Detect which cell encompasses the target text, then output its (X, Y) center coordinate. 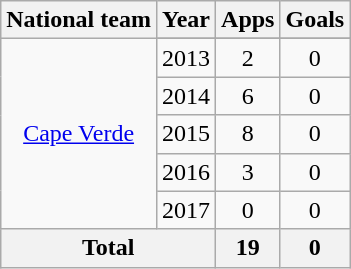
2017 (186, 210)
National team (79, 20)
2013 (186, 58)
2 (248, 58)
3 (248, 172)
Apps (248, 20)
2016 (186, 172)
6 (248, 96)
Year (186, 20)
2014 (186, 96)
8 (248, 134)
Cape Verde (79, 134)
19 (248, 248)
2015 (186, 134)
Total (108, 248)
Goals (315, 20)
